Extract the [X, Y] coordinate from the center of the cell holding the provided text.  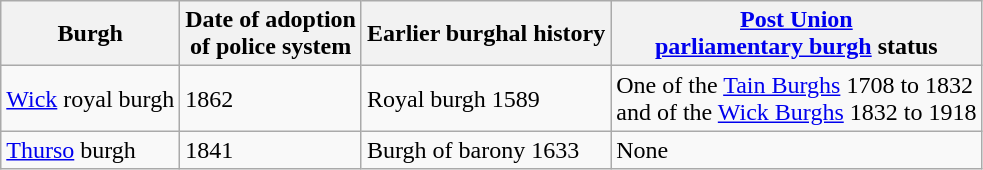
Royal burgh 1589 [486, 98]
Burgh [90, 34]
Burgh of barony 1633 [486, 150]
Thurso burgh [90, 150]
Wick royal burgh [90, 98]
Earlier burghal history [486, 34]
One of the Tain Burghs 1708 to 1832 and of the Wick Burghs 1832 to 1918 [796, 98]
Date of adoption of police system [271, 34]
None [796, 150]
1862 [271, 98]
1841 [271, 150]
Post Union parliamentary burgh status [796, 34]
